Return the [x, y] coordinate for the center point of the cell that contains the specified text.  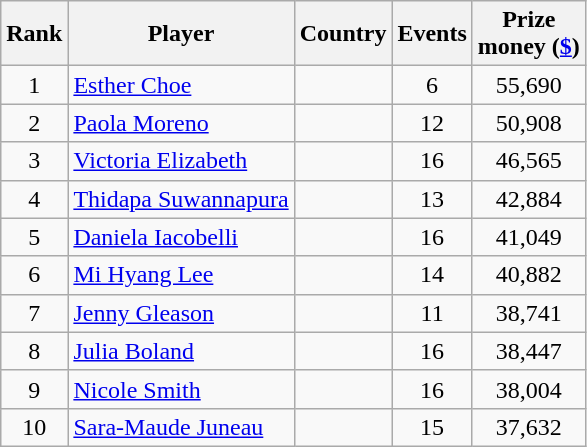
Victoria Elizabeth [181, 161]
5 [34, 237]
Mi Hyang Lee [181, 275]
Events [432, 34]
41,049 [528, 237]
Player [181, 34]
Thidapa Suwannapura [181, 199]
10 [34, 427]
42,884 [528, 199]
2 [34, 123]
40,882 [528, 275]
55,690 [528, 85]
Country [343, 34]
11 [432, 313]
Paola Moreno [181, 123]
37,632 [528, 427]
13 [432, 199]
Sara-Maude Juneau [181, 427]
46,565 [528, 161]
Jenny Gleason [181, 313]
8 [34, 351]
38,004 [528, 389]
14 [432, 275]
Prize money ($) [528, 34]
7 [34, 313]
Esther Choe [181, 85]
9 [34, 389]
38,741 [528, 313]
15 [432, 427]
1 [34, 85]
Rank [34, 34]
Nicole Smith [181, 389]
Daniela Iacobelli [181, 237]
38,447 [528, 351]
3 [34, 161]
Julia Boland [181, 351]
50,908 [528, 123]
4 [34, 199]
12 [432, 123]
